Locate the cell with the specified text and output its [X, Y] center coordinate. 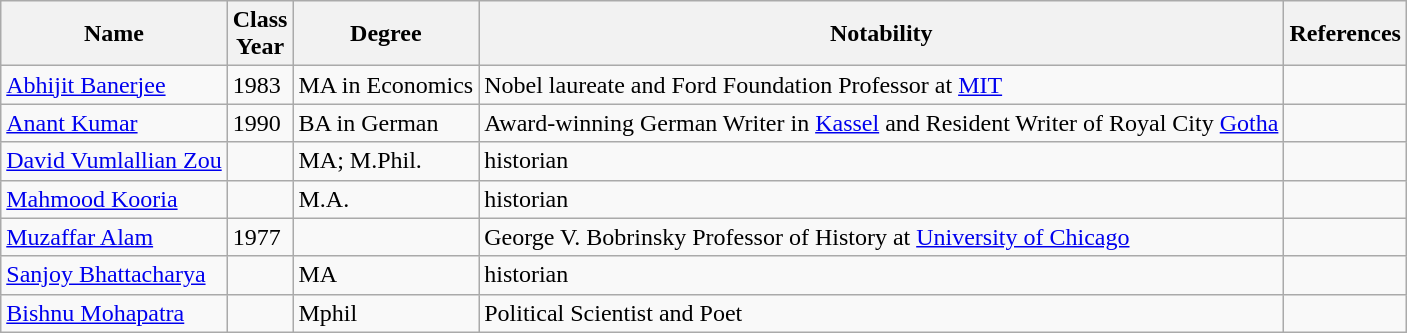
1983 [260, 85]
1977 [260, 237]
MA [386, 275]
MA in Economics [386, 85]
Degree [386, 34]
References [1346, 34]
Mahmood Kooria [114, 199]
Political Scientist and Poet [882, 313]
1990 [260, 123]
David Vumlallian Zou [114, 161]
Nobel laureate and Ford Foundation Professor at MIT [882, 85]
Anant Kumar [114, 123]
Mphil [386, 313]
Name [114, 34]
George V. Bobrinsky Professor of History at University of Chicago [882, 237]
Award-winning German Writer in Kassel and Resident Writer of Royal City Gotha [882, 123]
ClassYear [260, 34]
BA in German [386, 123]
M.A. [386, 199]
MA; M.Phil. [386, 161]
Sanjoy Bhattacharya [114, 275]
Muzaffar Alam [114, 237]
Abhijit Banerjee [114, 85]
Bishnu Mohapatra [114, 313]
Notability [882, 34]
